For the text-containing cell, return its midpoint in (X, Y) coordinate format. 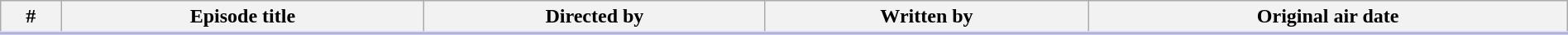
# (31, 17)
Episode title (243, 17)
Original air date (1328, 17)
Written by (926, 17)
Directed by (595, 17)
